Search for the cell housing the specified text and yield its [X, Y] center coordinate. 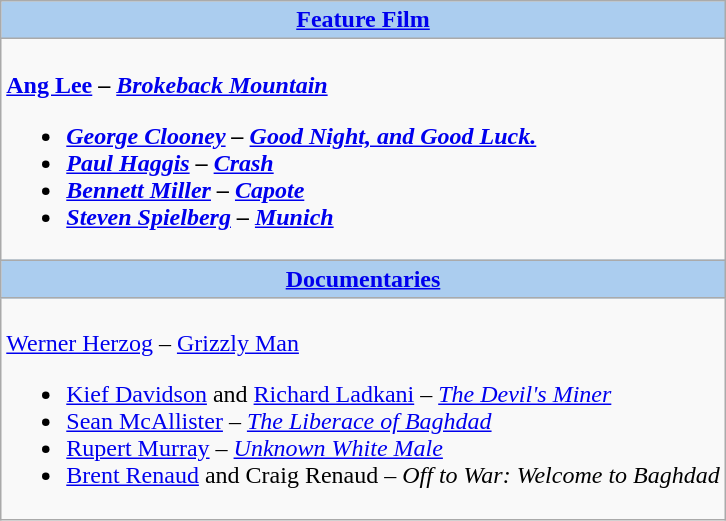
Ang Lee – Brokeback MountainGeorge Clooney – Good Night, and Good Luck.Paul Haggis – CrashBennett Miller – CapoteSteven Spielberg – Munich [364, 150]
Documentaries [364, 279]
Feature Film [364, 20]
